Find where the given text appears and provide that cell's center as (x, y) coordinate. 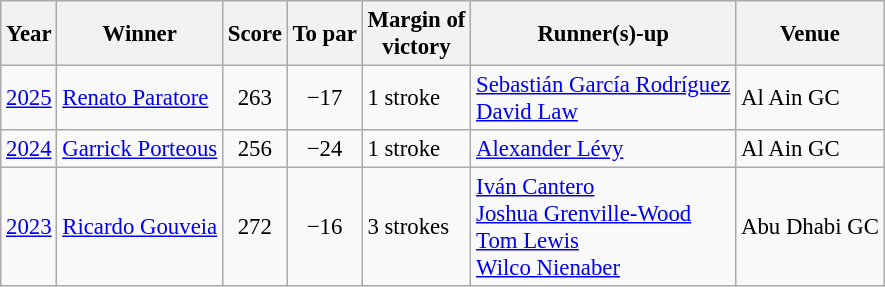
263 (256, 98)
2023 (29, 228)
Alexander Lévy (604, 149)
To par (324, 34)
Venue (810, 34)
Iván Cantero Joshua Grenville-Wood Tom Lewis Wilco Nienaber (604, 228)
Ricardo Gouveia (140, 228)
Sebastián García Rodríguez David Law (604, 98)
2025 (29, 98)
−24 (324, 149)
−17 (324, 98)
Margin ofvictory (416, 34)
Runner(s)-up (604, 34)
256 (256, 149)
Renato Paratore (140, 98)
Winner (140, 34)
2024 (29, 149)
−16 (324, 228)
Score (256, 34)
Year (29, 34)
Abu Dhabi GC (810, 228)
3 strokes (416, 228)
Garrick Porteous (140, 149)
272 (256, 228)
